Scan for the cell matching the given text and deliver its (x, y) coordinate at center. 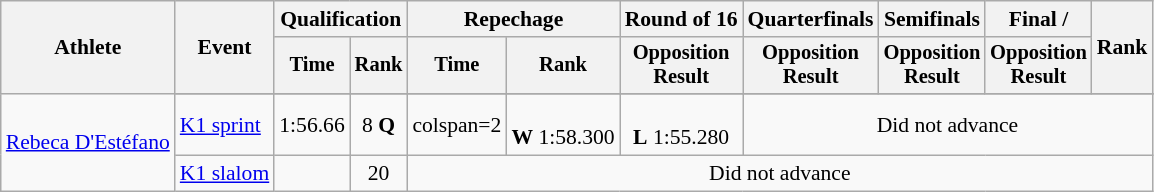
K1 slalom (224, 174)
W 1:58.300 (562, 124)
20 (379, 174)
Rebeca D'Estéfano (88, 142)
K1 sprint (224, 124)
Final / (1038, 19)
8 Q (379, 124)
1:56.66 (312, 124)
Round of 16 (682, 19)
L 1:55.280 (682, 124)
Qualification (340, 19)
colspan=2 (456, 124)
Event (224, 48)
Quarterfinals (811, 19)
Repechage (513, 19)
Athlete (88, 48)
Semifinals (932, 19)
